Locate the cell with the specified text and output its (x, y) center coordinate. 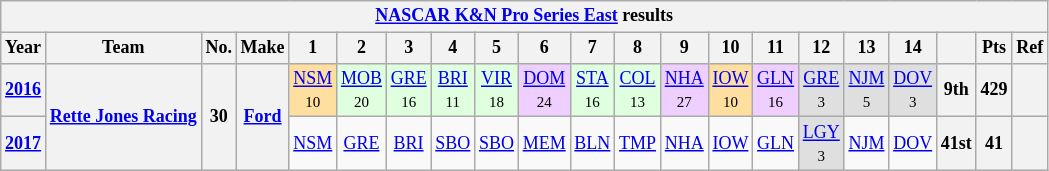
MOB20 (362, 90)
Team (123, 48)
NJM5 (866, 90)
5 (497, 48)
NHA (684, 144)
3 (408, 48)
TMP (638, 144)
GLN (776, 144)
BLN (592, 144)
No. (218, 48)
DOM24 (544, 90)
GLN16 (776, 90)
BRI11 (453, 90)
MEM (544, 144)
GRE16 (408, 90)
13 (866, 48)
Ford (262, 116)
GRE3 (821, 90)
LGY3 (821, 144)
12 (821, 48)
30 (218, 116)
2 (362, 48)
NSM10 (313, 90)
NASCAR K&N Pro Series East results (524, 16)
Make (262, 48)
Year (24, 48)
Rette Jones Racing (123, 116)
7 (592, 48)
11 (776, 48)
10 (730, 48)
4 (453, 48)
2017 (24, 144)
1 (313, 48)
COL13 (638, 90)
STA16 (592, 90)
DOV (913, 144)
GRE (362, 144)
41 (994, 144)
6 (544, 48)
NHA27 (684, 90)
IOW (730, 144)
IOW10 (730, 90)
Pts (994, 48)
2016 (24, 90)
NJM (866, 144)
9 (684, 48)
DOV3 (913, 90)
NSM (313, 144)
BRI (408, 144)
8 (638, 48)
14 (913, 48)
VIR18 (497, 90)
9th (956, 90)
Ref (1030, 48)
41st (956, 144)
429 (994, 90)
